Return (X, Y) of the center of cell containing provided text 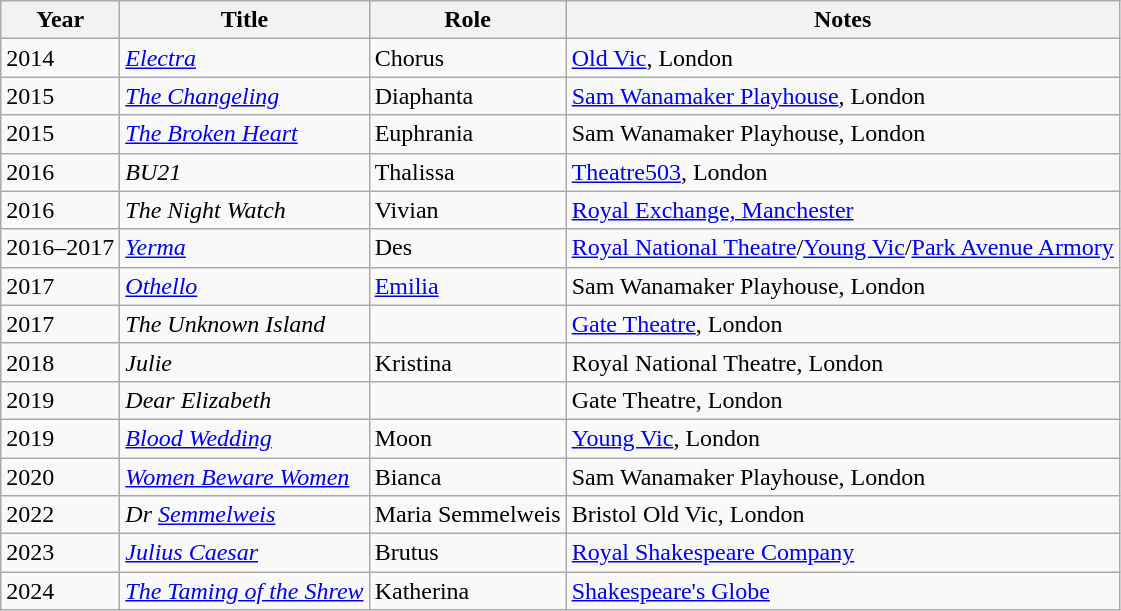
Kristina (468, 362)
Shakespeare's Globe (842, 591)
Maria Semmelweis (468, 515)
BU21 (244, 172)
Dear Elizabeth (244, 400)
2014 (60, 58)
Bianca (468, 477)
The Unknown Island (244, 324)
Royal National Theatre, London (842, 362)
Royal Exchange, Manchester (842, 210)
Yerma (244, 248)
Year (60, 20)
2018 (60, 362)
Julie (244, 362)
2023 (60, 553)
Vivian (468, 210)
Katherina (468, 591)
Royal Shakespeare Company (842, 553)
Theatre503, London (842, 172)
The Changeling (244, 96)
Emilia (468, 286)
Moon (468, 438)
2024 (60, 591)
Women Beware Women (244, 477)
Des (468, 248)
Title (244, 20)
2016–2017 (60, 248)
Royal National Theatre/Young Vic/Park Avenue Armory (842, 248)
Julius Caesar (244, 553)
Notes (842, 20)
Brutus (468, 553)
Blood Wedding (244, 438)
The Night Watch (244, 210)
Euphrania (468, 134)
The Taming of the Shrew (244, 591)
Thalissa (468, 172)
Bristol Old Vic, London (842, 515)
2022 (60, 515)
Young Vic, London (842, 438)
Diaphanta (468, 96)
Othello (244, 286)
The Broken Heart (244, 134)
2020 (60, 477)
Chorus (468, 58)
Dr Semmelweis (244, 515)
Electra (244, 58)
Old Vic, London (842, 58)
Role (468, 20)
